From the cell containing the given text, extract its center point as (x, y) coordinate. 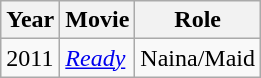
Ready (98, 58)
Naina/Maid (198, 58)
Role (198, 20)
2011 (30, 58)
Movie (98, 20)
Year (30, 20)
